Return the (x, y) coordinate for the center point of the cell that contains the specified text.  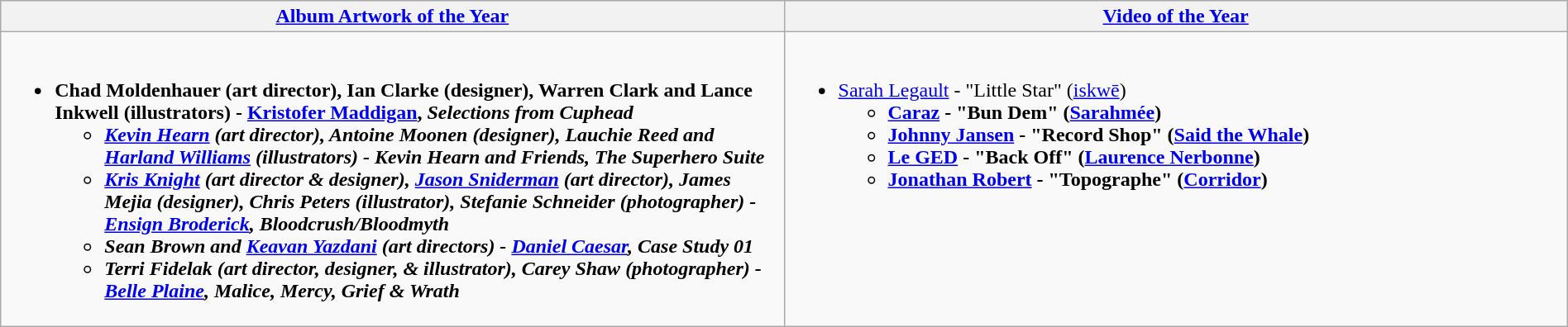
Album Artwork of the Year (392, 17)
Video of the Year (1176, 17)
